Provide the [X, Y] coordinate of the cell's center where the given text is located.  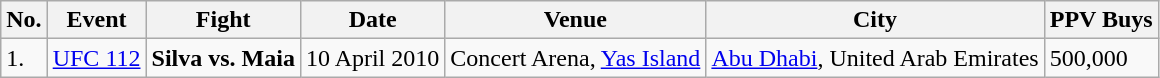
1. [24, 58]
UFC 112 [96, 58]
10 April 2010 [372, 58]
No. [24, 20]
Date [372, 20]
Concert Arena, Yas Island [576, 58]
PPV Buys [1101, 20]
Abu Dhabi, United Arab Emirates [875, 58]
City [875, 20]
Venue [576, 20]
Event [96, 20]
500,000 [1101, 58]
Fight [223, 20]
Silva vs. Maia [223, 58]
